From the cell containing the given text, extract its center point as [x, y] coordinate. 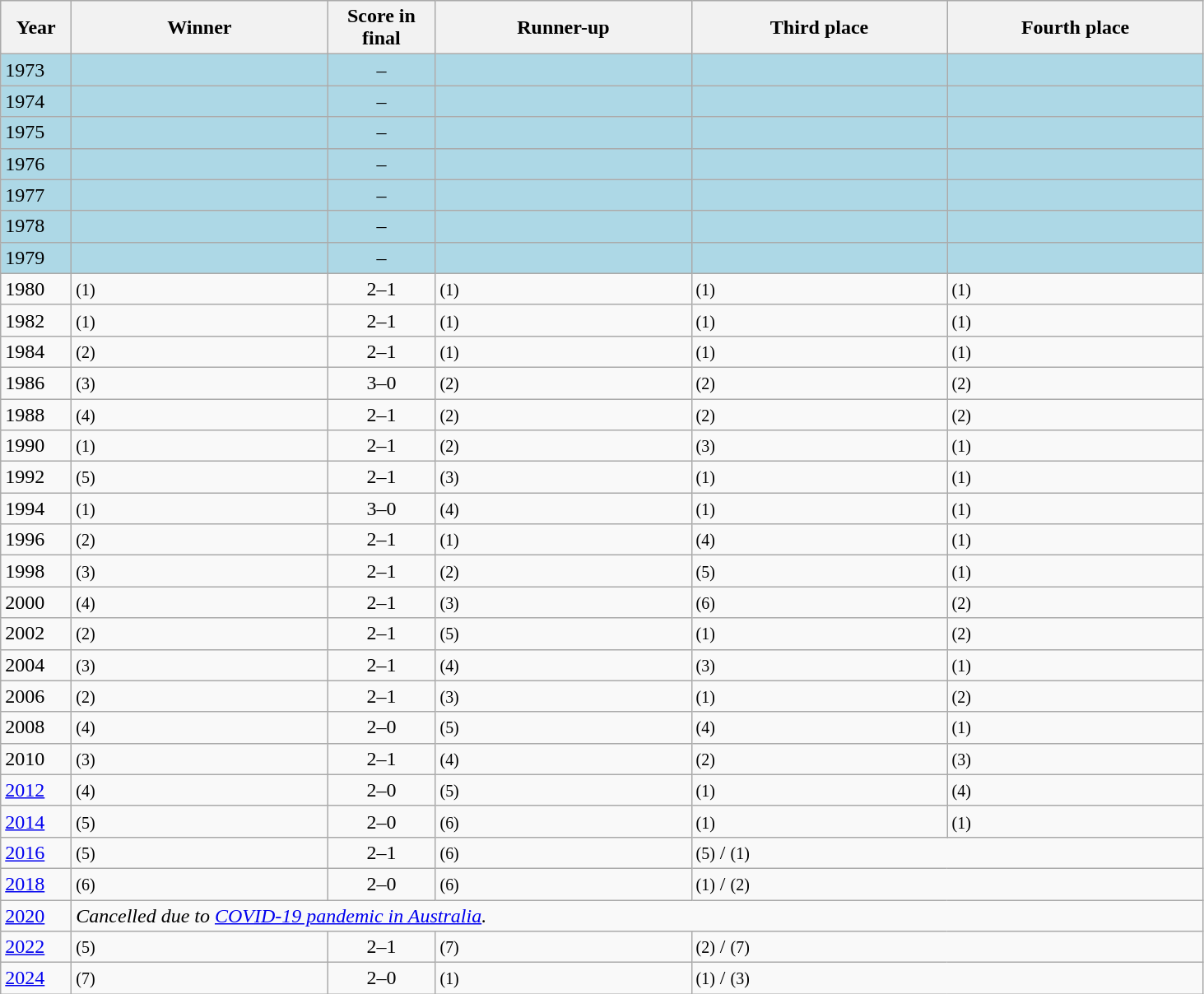
Runner-up [563, 28]
2000 [36, 602]
1988 [36, 414]
Third place [820, 28]
1975 [36, 132]
2008 [36, 727]
1998 [36, 571]
1994 [36, 509]
1996 [36, 540]
2010 [36, 759]
Year [36, 28]
(2) / (7) [947, 947]
Cancelled due to COVID-19 pandemic in Australia. [637, 916]
1979 [36, 258]
Winner [199, 28]
2004 [36, 665]
1992 [36, 477]
1982 [36, 320]
1984 [36, 351]
1978 [36, 226]
1980 [36, 289]
2014 [36, 821]
2024 [36, 978]
2006 [36, 696]
1974 [36, 101]
2016 [36, 852]
Fourth place [1075, 28]
1976 [36, 164]
2022 [36, 947]
Score in final [382, 28]
1986 [36, 383]
1977 [36, 195]
(5) / (1) [947, 852]
2020 [36, 916]
2018 [36, 884]
1973 [36, 70]
2012 [36, 790]
1990 [36, 446]
2002 [36, 634]
(1) / (3) [947, 978]
(1) / (2) [947, 884]
